Return [X, Y] of the center of cell containing provided text 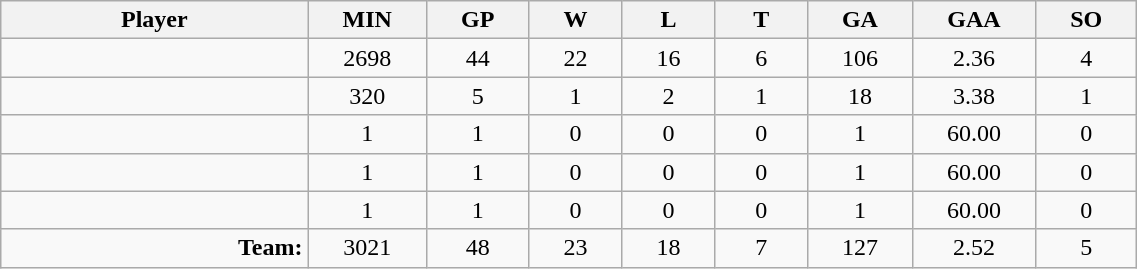
127 [860, 248]
7 [761, 248]
Team: [154, 248]
GAA [974, 20]
6 [761, 58]
23 [576, 248]
3.38 [974, 96]
44 [477, 58]
106 [860, 58]
Player [154, 20]
GA [860, 20]
L [668, 20]
2 [668, 96]
22 [576, 58]
2.52 [974, 248]
W [576, 20]
2698 [367, 58]
4 [1086, 58]
16 [668, 58]
T [761, 20]
320 [367, 96]
3021 [367, 248]
48 [477, 248]
2.36 [974, 58]
MIN [367, 20]
GP [477, 20]
SO [1086, 20]
